Search for the cell housing the specified text and yield its (x, y) center coordinate. 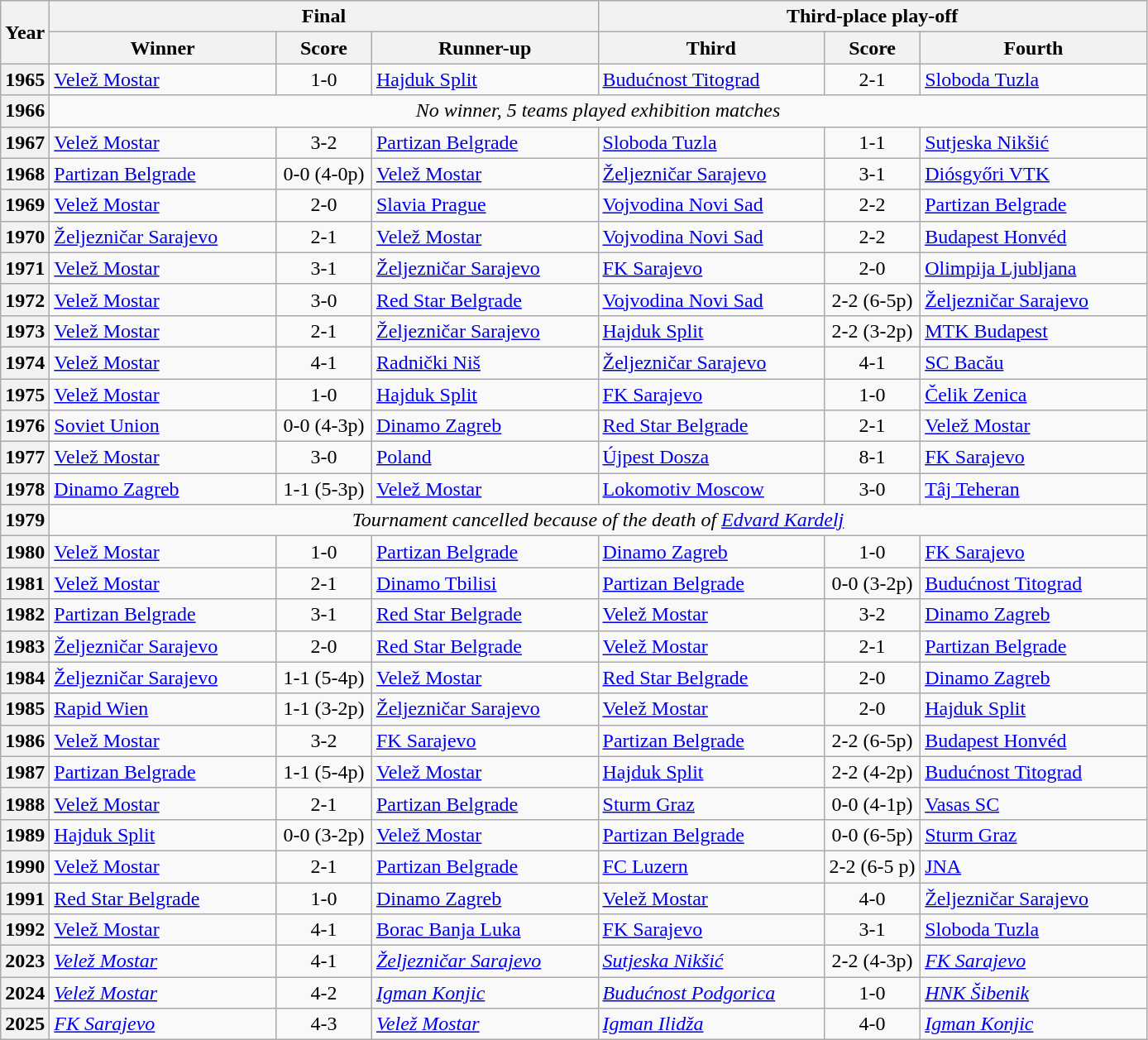
2024 (25, 993)
Čelik Zenica (1034, 395)
1990 (25, 866)
Slavia Prague (485, 205)
1991 (25, 898)
Tâj Teheran (1034, 489)
2-2 (4-3p) (873, 961)
1-1 (873, 142)
Tournament cancelled because of the death of Edvard Kardelj (598, 520)
1975 (25, 395)
Poland (485, 458)
1992 (25, 930)
SC Bacău (1034, 362)
1-1 (5-3p) (323, 489)
Vasas SC (1034, 803)
1987 (25, 772)
1974 (25, 362)
2023 (25, 961)
1981 (25, 583)
JNA (1034, 866)
Year (25, 32)
1966 (25, 111)
Diósgyőri VTK (1034, 174)
1985 (25, 709)
0-0 (4-3p) (323, 426)
1-1 (3-2p) (323, 709)
2-2 (6-5 p) (873, 866)
1988 (25, 803)
HNK Šibenik (1034, 993)
2025 (25, 1024)
Rapid Wien (163, 709)
Budućnost Podgorica (711, 993)
Third (711, 48)
Final (324, 17)
1967 (25, 142)
1982 (25, 615)
Igman Ilidža (711, 1024)
8-1 (873, 458)
Runner-up (485, 48)
4-2 (323, 993)
1980 (25, 552)
Soviet Union (163, 426)
Olimpija Ljubljana (1034, 268)
0-0 (4-0p) (323, 174)
2-2 (3-2p) (873, 331)
1976 (25, 426)
1969 (25, 205)
Lokomotiv Moscow (711, 489)
0-0 (4-1p) (873, 803)
1971 (25, 268)
1968 (25, 174)
Újpest Dosza (711, 458)
0-0 (6-5p) (873, 835)
1979 (25, 520)
MTK Budapest (1034, 331)
1984 (25, 678)
1970 (25, 237)
Borac Banja Luka (485, 930)
1965 (25, 79)
Third-place play-off (872, 17)
Fourth (1034, 48)
Winner (163, 48)
1972 (25, 300)
4-3 (323, 1024)
Dinamo Tbilisi (485, 583)
1983 (25, 646)
Radnički Niš (485, 362)
1973 (25, 331)
2-2 (4-2p) (873, 772)
No winner, 5 teams played exhibition matches (598, 111)
FC Luzern (711, 866)
1986 (25, 740)
1978 (25, 489)
1977 (25, 458)
1989 (25, 835)
